Provide the (X, Y) coordinate of the cell's center where the given text is located.  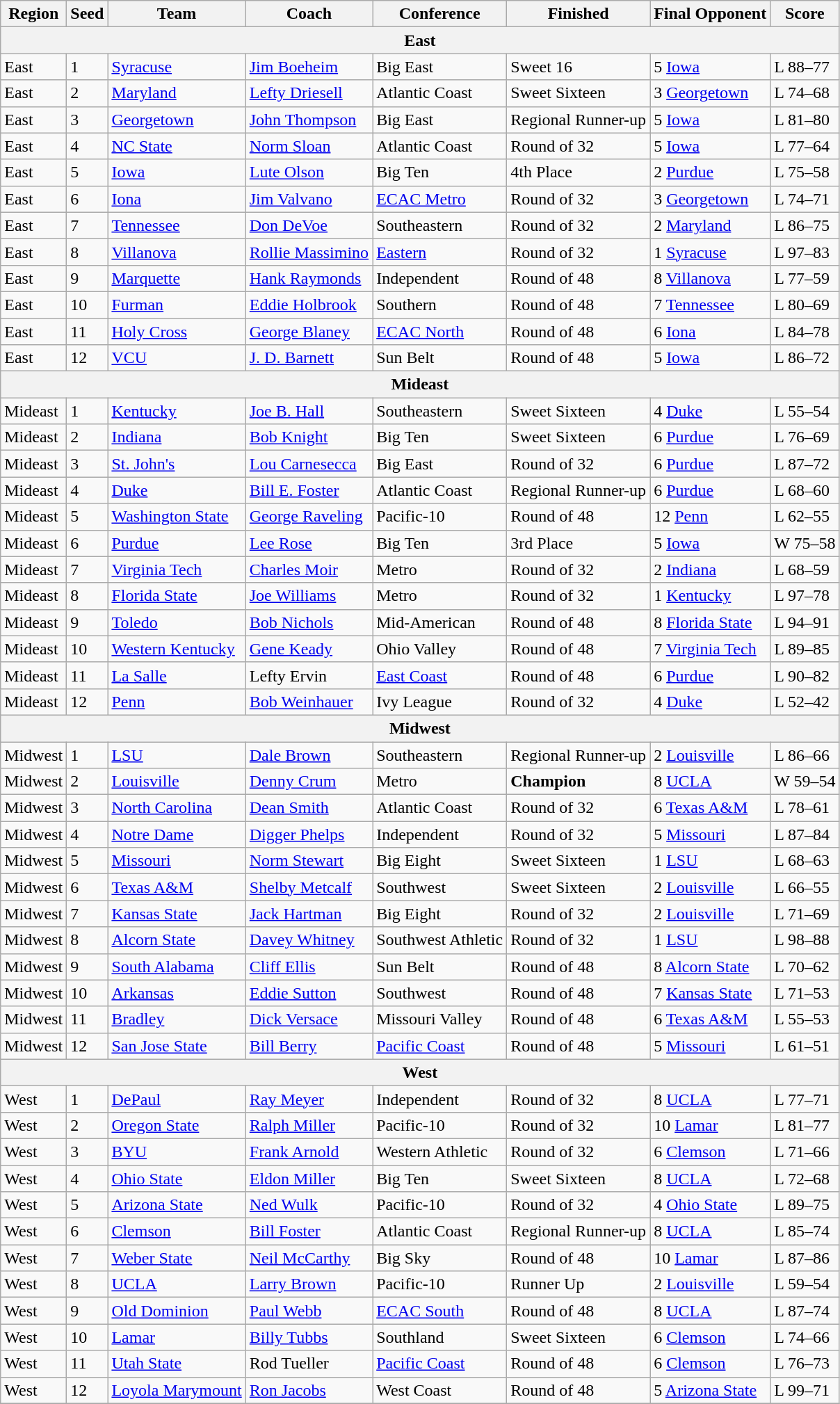
Syracuse (177, 67)
Big Sky (439, 1258)
ECAC South (439, 1311)
Dean Smith (309, 808)
Maryland (177, 93)
Dale Brown (309, 755)
BYU (177, 1152)
W 75–58 (805, 543)
La Salle (177, 675)
Arizona State (177, 1205)
Bill Foster (309, 1232)
L 77–59 (805, 278)
6 Iona (711, 332)
L 62–55 (805, 517)
North Carolina (177, 808)
L 68–59 (805, 570)
San Jose State (177, 1046)
NC State (177, 146)
Score (805, 14)
Jack Hartman (309, 914)
L 71–66 (805, 1152)
Seed (88, 14)
Western Athletic (439, 1152)
Georgetown (177, 120)
L 86–66 (805, 755)
L 81–80 (805, 120)
J. D. Barnett (309, 358)
L 59–54 (805, 1284)
Bill Berry (309, 1046)
Marquette (177, 278)
L 55–54 (805, 411)
Missouri Valley (439, 1019)
Loyola Marymount (177, 1390)
Rollie Massimino (309, 252)
L 77–64 (805, 146)
L 74–71 (805, 199)
Joe Williams (309, 596)
Paul Webb (309, 1311)
Lefty Driesell (309, 93)
Rod Tueller (309, 1364)
Denny Crum (309, 782)
Bob Nichols (309, 622)
Digger Phelps (309, 834)
Southern (439, 305)
Toledo (177, 622)
L 71–69 (805, 914)
8 Alcorn State (711, 967)
2 Indiana (711, 570)
2 Purdue (711, 172)
Ohio State (177, 1179)
Frank Arnold (309, 1152)
Norm Sloan (309, 146)
8 Villanova (711, 278)
Virginia Tech (177, 570)
John Thompson (309, 120)
Kansas State (177, 914)
Iona (177, 199)
Oregon State (177, 1125)
Southland (439, 1337)
Bill E. Foster (309, 490)
L 81–77 (805, 1125)
Davey Whitney (309, 940)
Ivy League (439, 702)
Lute Olson (309, 172)
Notre Dame (177, 834)
L 86–72 (805, 358)
L 72–68 (805, 1179)
Ned Wulk (309, 1205)
Holy Cross (177, 332)
Lee Rose (309, 543)
Larry Brown (309, 1284)
L 98–88 (805, 940)
4th Place (579, 172)
1 Syracuse (711, 252)
LSU (177, 755)
Mid-American (439, 622)
Penn (177, 702)
L 74–68 (805, 93)
12 Penn (711, 517)
Ray Meyer (309, 1099)
L 88–77 (805, 67)
Arkansas (177, 993)
L 94–91 (805, 622)
Eldon Miller (309, 1179)
L 78–61 (805, 808)
W 59–54 (805, 782)
Old Dominion (177, 1311)
L 99–71 (805, 1390)
Ron Jacobs (309, 1390)
7 Tennessee (711, 305)
Ralph Miller (309, 1125)
St. John's (177, 464)
Joe B. Hall (309, 411)
Clemson (177, 1232)
Villanova (177, 252)
Missouri (177, 861)
L 87–86 (805, 1258)
L 75–58 (805, 172)
Duke (177, 490)
Furman (177, 305)
L 76–69 (805, 437)
Weber State (177, 1258)
1 Kentucky (711, 596)
L 74–66 (805, 1337)
Ohio Valley (439, 649)
Bob Weinhauer (309, 702)
George Raveling (309, 517)
Eddie Sutton (309, 993)
ECAC Metro (439, 199)
Utah State (177, 1364)
Billy Tubbs (309, 1337)
L 86–75 (805, 225)
ECAC North (439, 332)
L 52–42 (805, 702)
L 77–71 (805, 1099)
Southwest Athletic (439, 940)
4 Ohio State (711, 1205)
Sweet 16 (579, 67)
Lamar (177, 1337)
L 55–53 (805, 1019)
L 87–74 (805, 1311)
Bob Knight (309, 437)
East Coast (439, 675)
Kentucky (177, 411)
5 Arizona State (711, 1390)
L 66–55 (805, 887)
Indiana (177, 437)
L 87–84 (805, 834)
Jim Boeheim (309, 67)
Charles Moir (309, 570)
Don DeVoe (309, 225)
L 89–85 (805, 649)
Coach (309, 14)
Hank Raymonds (309, 278)
8 Florida State (711, 622)
L 85–74 (805, 1232)
Neil McCarthy (309, 1258)
Tennessee (177, 225)
L 97–83 (805, 252)
2 Maryland (711, 225)
Lefty Ervin (309, 675)
Florida State (177, 596)
Conference (439, 14)
L 68–63 (805, 861)
Norm Stewart (309, 861)
3rd Place (579, 543)
Texas A&M (177, 887)
Champion (579, 782)
L 89–75 (805, 1205)
South Alabama (177, 967)
L 76–73 (805, 1364)
Eddie Holbrook (309, 305)
L 68–60 (805, 490)
Runner Up (579, 1284)
L 70–62 (805, 967)
Gene Keady (309, 649)
Bradley (177, 1019)
Iowa (177, 172)
Final Opponent (711, 14)
L 90–82 (805, 675)
Finished (579, 14)
Washington State (177, 517)
L 84–78 (805, 332)
DePaul (177, 1099)
UCLA (177, 1284)
L 71–53 (805, 993)
L 87–72 (805, 464)
L 80–69 (805, 305)
7 Kansas State (711, 993)
George Blaney (309, 332)
Lou Carnesecca (309, 464)
West Coast (439, 1390)
Region (33, 14)
Cliff Ellis (309, 967)
Alcorn State (177, 940)
L 97–78 (805, 596)
Western Kentucky (177, 649)
Team (177, 14)
Purdue (177, 543)
7 Virginia Tech (711, 649)
VCU (177, 358)
Shelby Metcalf (309, 887)
Jim Valvano (309, 199)
Dick Versace (309, 1019)
Eastern (439, 252)
L 61–51 (805, 1046)
Louisville (177, 782)
